Determine the [x, y] coordinate at the center of the cell enclosing the given text.  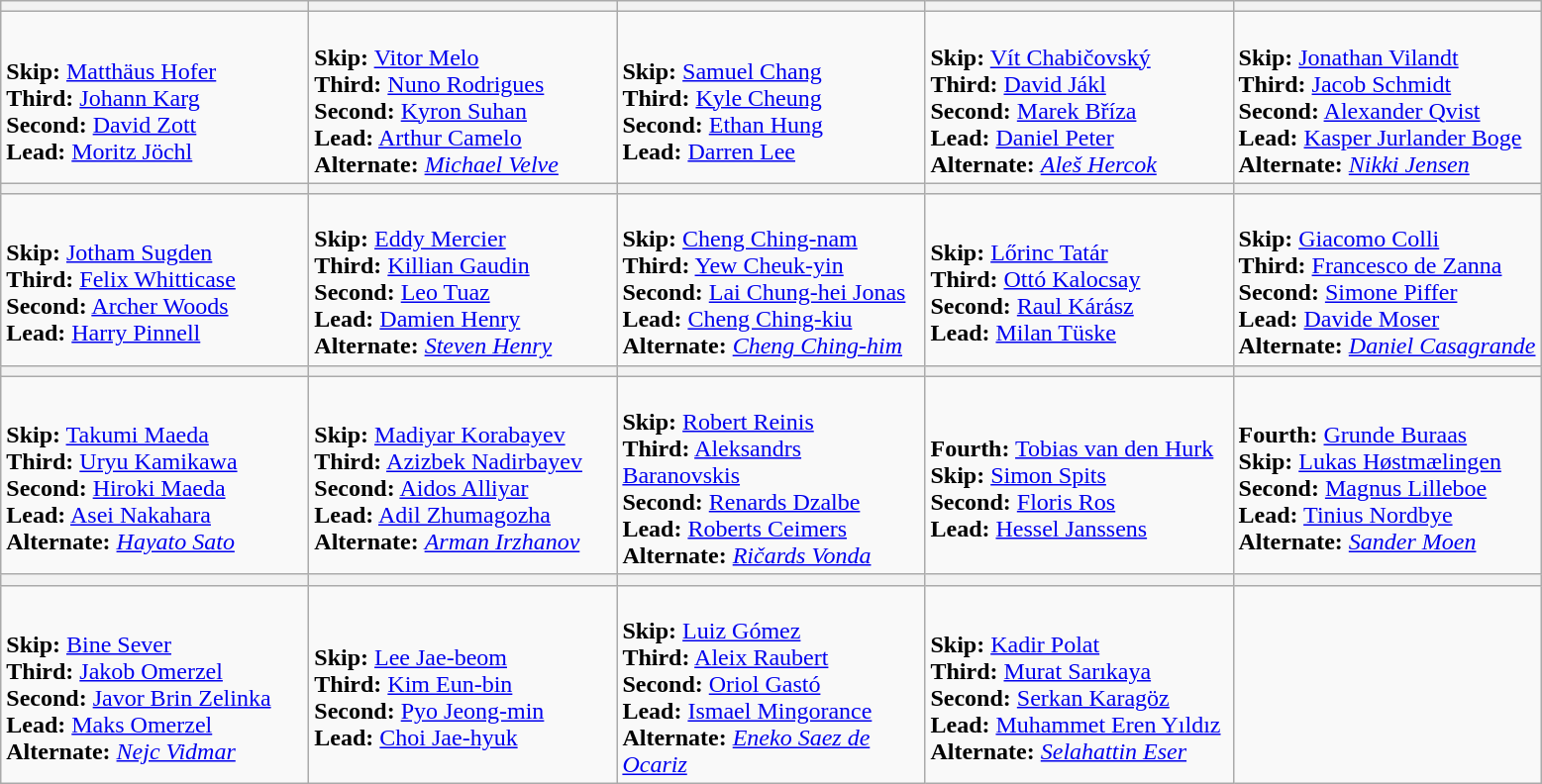
Skip: Matthäus Hofer Third: Johann Karg Second: David Zott Lead: Moritz Jöchl [154, 97]
Skip: Jonathan Vilandt Third: Jacob Schmidt Second: Alexander Qvist Lead: Kasper Jurlander Boge Alternate: Nikki Jensen [1387, 97]
Skip: Cheng Ching-nam Third: Yew Cheuk-yin Second: Lai Chung-hei Jonas Lead: Cheng Ching-kiu Alternate: Cheng Ching-him [771, 279]
Skip: Robert Reinis Third: Aleksandrs Baranovskis Second: Renards Dzalbe Lead: Roberts Ceimers Alternate: Ričards Vonda [771, 475]
Skip: Giacomo Colli Third: Francesco de Zanna Second: Simone Piffer Lead: Davide Moser Alternate: Daniel Casagrande [1387, 279]
Skip: Vít Chabičovský Third: David Jákl Second: Marek Bříza Lead: Daniel Peter Alternate: Aleš Hercok [1079, 97]
Skip: Takumi Maeda Third: Uryu Kamikawa Second: Hiroki Maeda Lead: Asei Nakahara Alternate: Hayato Sato [154, 475]
Skip: Jotham Sugden Third: Felix Whitticase Second: Archer Woods Lead: Harry Pinnell [154, 279]
Skip: Lee Jae-beom Third: Kim Eun-bin Second: Pyo Jeong-min Lead: Choi Jae-hyuk [463, 684]
Skip: Bine Sever Third: Jakob Omerzel Second: Javor Brin Zelinka Lead: Maks Omerzel Alternate: Nejc Vidmar [154, 684]
Skip: Lőrinc Tatár Third: Ottó Kalocsay Second: Raul Kárász Lead: Milan Tüske [1079, 279]
Skip: Samuel Chang Third: Kyle Cheung Second: Ethan Hung Lead: Darren Lee [771, 97]
Skip: Luiz Gómez Third: Aleix Raubert Second: Oriol Gastó Lead: Ismael Mingorance Alternate: Eneko Saez de Ocariz [771, 684]
Fourth: Grunde Buraas Skip: Lukas Høstmælingen Second: Magnus Lilleboe Lead: Tinius Nordbye Alternate: Sander Moen [1387, 475]
Fourth: Tobias van den Hurk Skip: Simon Spits Second: Floris Ros Lead: Hessel Janssens [1079, 475]
Skip: Madiyar Korabayev Third: Azizbek Nadirbayev Second: Aidos Alliyar Lead: Adil Zhumagozha Alternate: Arman Irzhanov [463, 475]
Skip: Vitor Melo Third: Nuno Rodrigues Second: Kyron Suhan Lead: Arthur Camelo Alternate: Michael Velve [463, 97]
Skip: Eddy Mercier Third: Killian Gaudin Second: Leo Tuaz Lead: Damien Henry Alternate: Steven Henry [463, 279]
Skip: Kadir Polat Third: Murat Sarıkaya Second: Serkan Karagöz Lead: Muhammet Eren Yıldız Alternate: Selahattin Eser [1079, 684]
